Output the [x, y] coordinate of the center of the cell containing the given text.  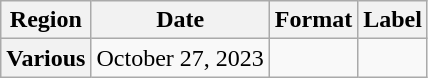
Date [180, 20]
Label [393, 20]
Various [46, 58]
October 27, 2023 [180, 58]
Format [313, 20]
Region [46, 20]
